Provide the [X, Y] coordinate of the cell's center where the given text is located.  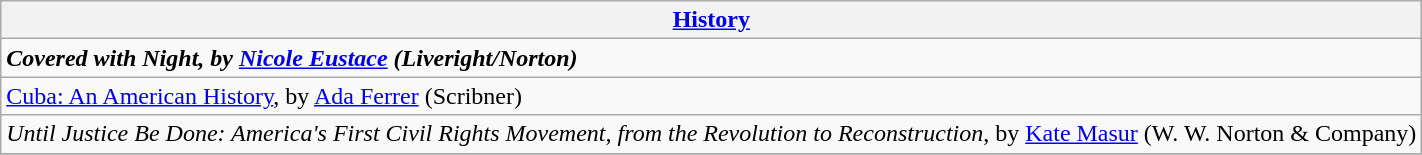
Covered with Night, by Nicole Eustace (Liveright/Norton) [712, 58]
History [712, 20]
Until Justice Be Done: America's First Civil Rights Movement, from the Revolution to Reconstruction, by Kate Masur (W. W. Norton & Company) [712, 134]
Cuba: An American History, by Ada Ferrer (Scribner) [712, 96]
